Output the (x, y) coordinate of the center of the cell containing the given text.  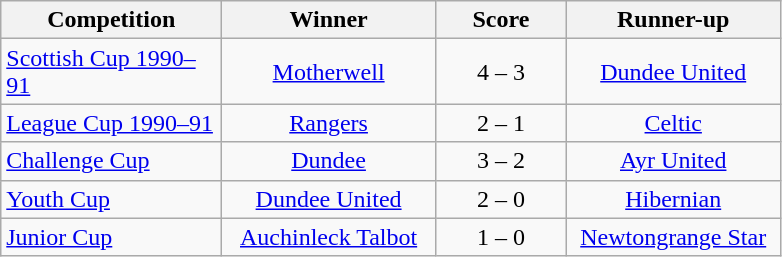
Competition (112, 20)
Celtic (673, 123)
Score (500, 20)
Dundee (329, 161)
Challenge Cup (112, 161)
Runner-up (673, 20)
Ayr United (673, 161)
League Cup 1990–91 (112, 123)
Youth Cup (112, 199)
Winner (329, 20)
2 – 1 (500, 123)
Auchinleck Talbot (329, 237)
Junior Cup (112, 237)
Newtongrange Star (673, 237)
Rangers (329, 123)
1 – 0 (500, 237)
Hibernian (673, 199)
Scottish Cup 1990–91 (112, 72)
4 – 3 (500, 72)
Motherwell (329, 72)
2 – 0 (500, 199)
3 – 2 (500, 161)
